For the text-containing cell, return its midpoint in (X, Y) coordinate format. 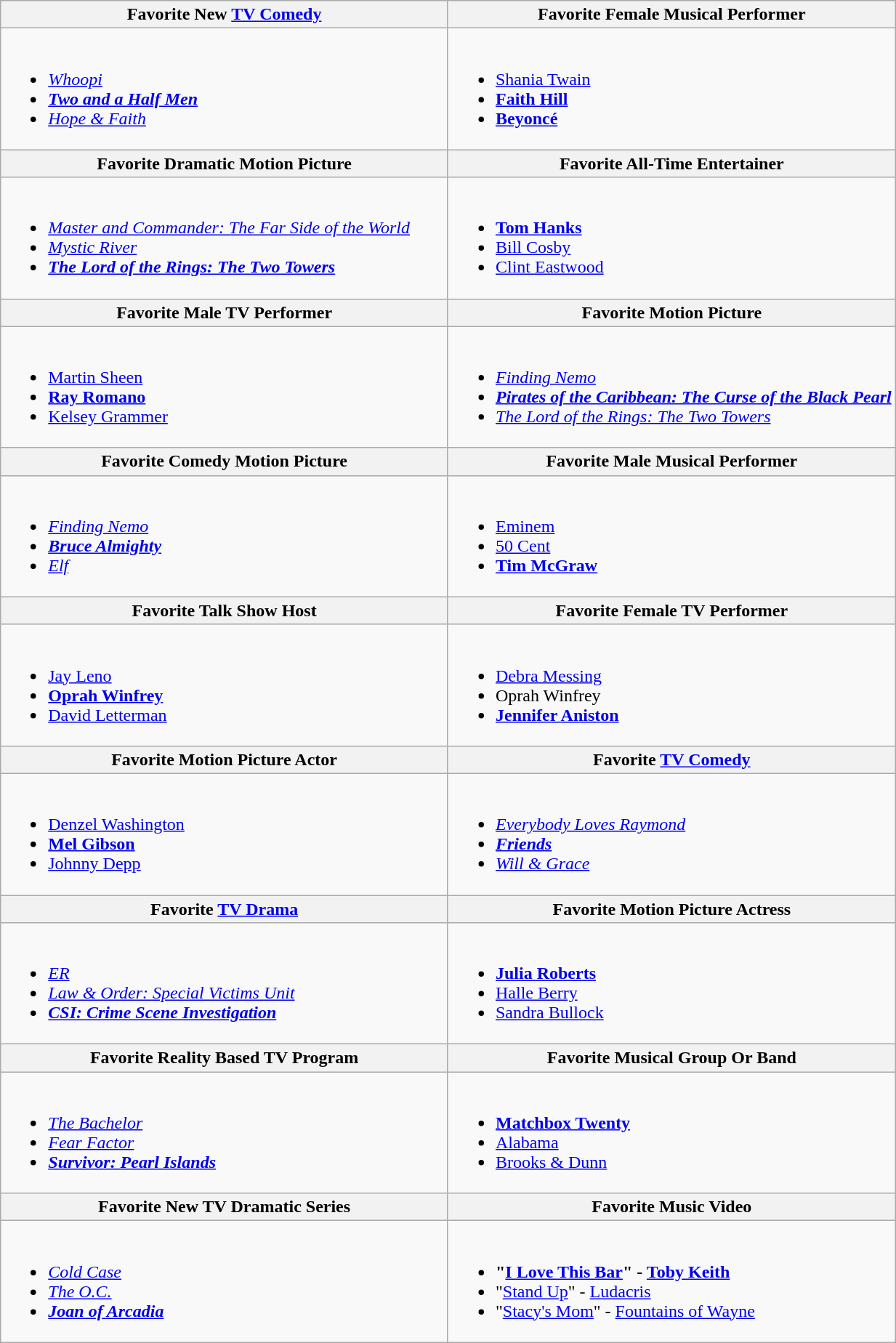
Favorite Motion Picture (671, 312)
Favorite Comedy Motion Picture (225, 461)
Denzel WashingtonMel GibsonJohnny Depp (225, 834)
Favorite Male TV Performer (225, 312)
Favorite Musical Group Or Band (671, 1058)
Finding NemoPirates of the Caribbean: The Curse of the Black PearlThe Lord of the Rings: The Two Towers (671, 387)
Favorite Male Musical Performer (671, 461)
Favorite Music Video (671, 1207)
Martin SheenRay RomanoKelsey Grammer (225, 387)
WhoopiTwo and a Half MenHope & Faith (225, 89)
Favorite New TV Dramatic Series (225, 1207)
Favorite TV Drama (225, 909)
Everybody Loves RaymondFriendsWill & Grace (671, 834)
Favorite TV Comedy (671, 759)
Finding NemoBruce AlmightyElf (225, 536)
Favorite Female TV Performer (671, 610)
Cold CaseThe O.C.Joan of Arcadia (225, 1282)
Favorite Motion Picture Actress (671, 909)
Debra MessingOprah WinfreyJennifer Aniston (671, 685)
The BachelorFear FactorSurvivor: Pearl Islands (225, 1132)
ERLaw & Order: Special Victims UnitCSI: Crime Scene Investigation (225, 984)
Eminem50 CentTim McGraw (671, 536)
Favorite All-Time Entertainer (671, 164)
Favorite Talk Show Host (225, 610)
Favorite Dramatic Motion Picture (225, 164)
"I Love This Bar" - Toby Keith"Stand Up" - Ludacris"Stacy's Mom" - Fountains of Wayne (671, 1282)
Julia RobertsHalle BerrySandra Bullock (671, 984)
Favorite Reality Based TV Program (225, 1058)
Favorite Motion Picture Actor (225, 759)
Shania TwainFaith HillBeyoncé (671, 89)
Master and Commander: The Far Side of the WorldMystic RiverThe Lord of the Rings: The Two Towers (225, 238)
Favorite Female Musical Performer (671, 15)
Tom HanksBill CosbyClint Eastwood (671, 238)
Favorite New TV Comedy (225, 15)
Matchbox TwentyAlabamaBrooks & Dunn (671, 1132)
Jay LenoOprah WinfreyDavid Letterman (225, 685)
